Provide the (x, y) coordinate of the cell's center where the given text is located.  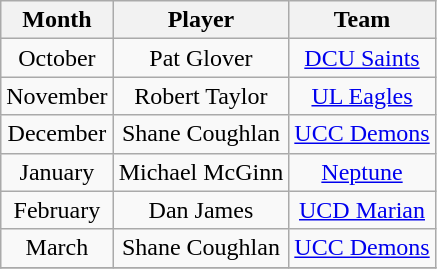
UCD Marian (362, 210)
Team (362, 20)
December (57, 134)
Pat Glover (201, 58)
Player (201, 20)
January (57, 172)
DCU Saints (362, 58)
March (57, 248)
Dan James (201, 210)
November (57, 96)
Neptune (362, 172)
Month (57, 20)
October (57, 58)
UL Eagles (362, 96)
February (57, 210)
Robert Taylor (201, 96)
Michael McGinn (201, 172)
